Return [x, y] of the center of cell containing provided text 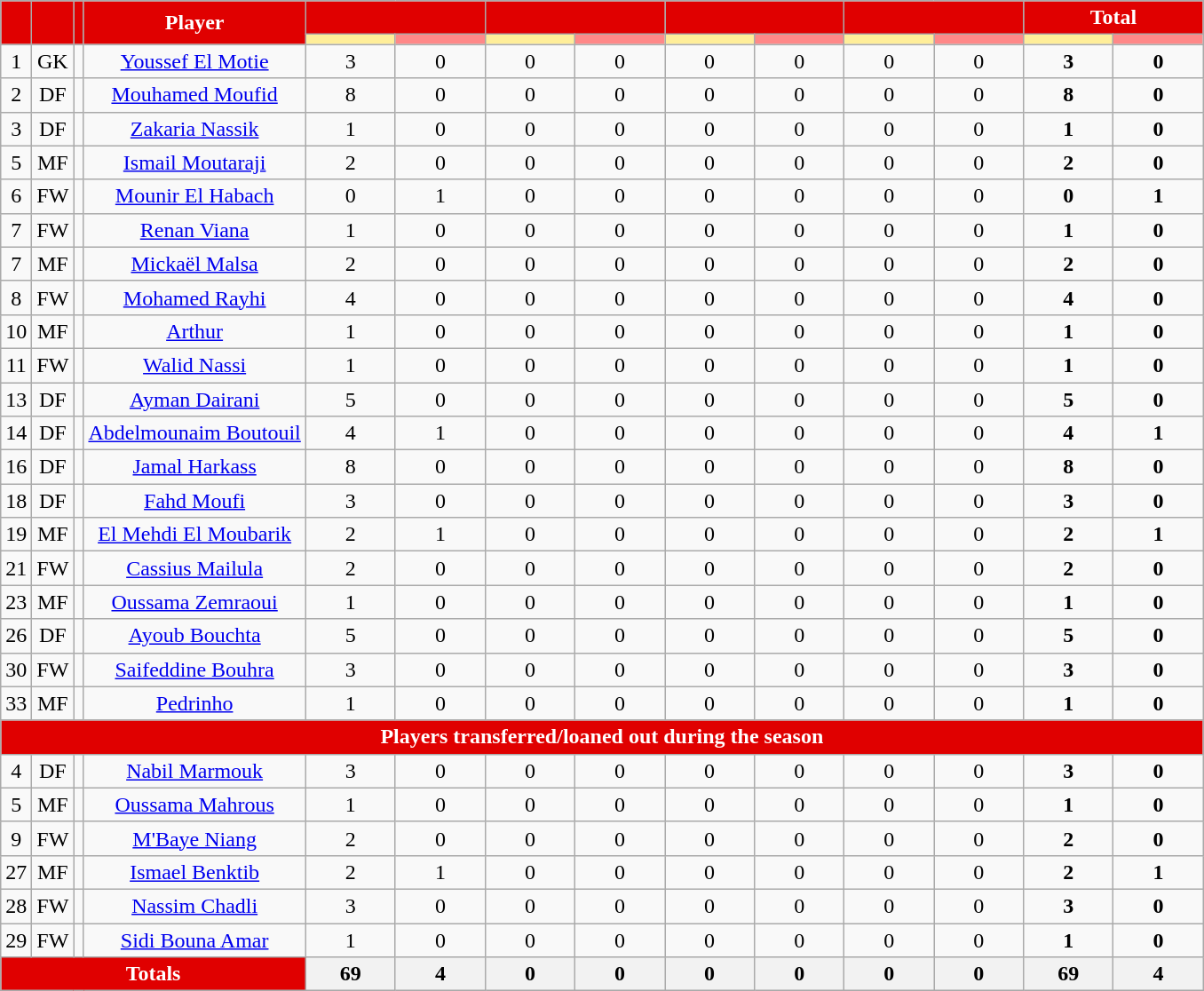
16 [16, 467]
Ayman Dairani [194, 399]
Arthur [194, 331]
M'Baye Niang [194, 838]
Mouhamed Moufid [194, 95]
Players transferred/loaned out during the season [602, 737]
10 [16, 331]
21 [16, 568]
Ayoub Bouchta [194, 636]
GK [53, 61]
Fahd Moufi [194, 501]
29 [16, 940]
Jamal Harkass [194, 467]
19 [16, 535]
Renan Viana [194, 230]
30 [16, 670]
Mohamed Rayhi [194, 297]
28 [16, 906]
Zakaria Nassik [194, 129]
13 [16, 399]
Ismail Moutaraji [194, 163]
Youssef El Motie [194, 61]
Nabil Marmouk [194, 771]
Total [1113, 18]
Saifeddine Bouhra [194, 670]
33 [16, 703]
Sidi Bouna Amar [194, 940]
Player [194, 23]
26 [16, 636]
Ismael Benktib [194, 872]
Walid Nassi [194, 365]
14 [16, 433]
Oussama Zemraoui [194, 602]
Totals [154, 974]
18 [16, 501]
Cassius Mailula [194, 568]
9 [16, 838]
Mickaël Malsa [194, 264]
Nassim Chadli [194, 906]
27 [16, 872]
El Mehdi El Moubarik [194, 535]
Pedrinho [194, 703]
11 [16, 365]
Abdelmounaim Boutouil [194, 433]
6 [16, 196]
Mounir El Habach [194, 196]
Oussama Mahrous [194, 805]
23 [16, 602]
